Return [x, y] of the center of cell containing provided text 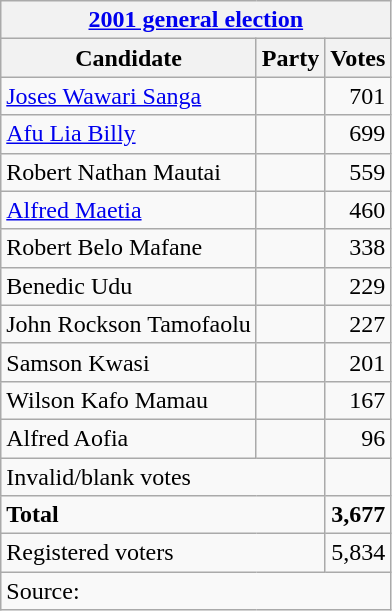
Robert Nathan Mautai [129, 172]
229 [358, 286]
Wilson Kafo Mamau [129, 400]
Candidate [129, 58]
Afu Lia Billy [129, 134]
201 [358, 362]
5,834 [358, 553]
Registered voters [163, 553]
96 [358, 438]
Party [290, 58]
338 [358, 248]
Invalid/blank votes [163, 477]
Total [163, 515]
John Rockson Tamofaolu [129, 324]
227 [358, 324]
Samson Kwasi [129, 362]
Benedic Udu [129, 286]
699 [358, 134]
Votes [358, 58]
Alfred Aofia [129, 438]
167 [358, 400]
559 [358, 172]
Robert Belo Mafane [129, 248]
3,677 [358, 515]
Joses Wawari Sanga [129, 96]
2001 general election [196, 20]
701 [358, 96]
Source: [196, 591]
460 [358, 210]
Alfred Maetia [129, 210]
